Scan for the cell matching the given text and deliver its (x, y) coordinate at center. 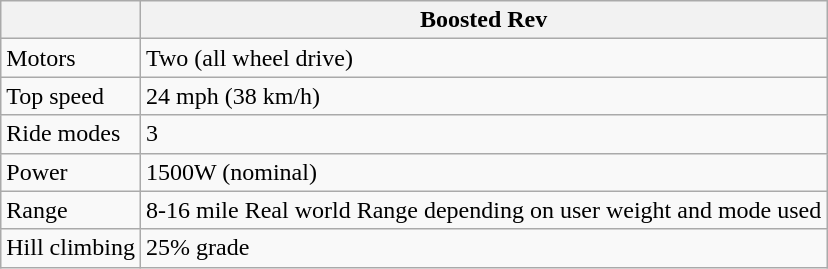
24 mph (38 km/h) (483, 96)
Top speed (71, 96)
Motors (71, 58)
Two (all wheel drive) (483, 58)
8-16 mile Real world Range depending on user weight and mode used (483, 210)
Range (71, 210)
Ride modes (71, 134)
Boosted Rev (483, 20)
Hill climbing (71, 248)
1500W (nominal) (483, 172)
25% grade (483, 248)
3 (483, 134)
Power (71, 172)
